Locate the cell with the specified text and output its (x, y) center coordinate. 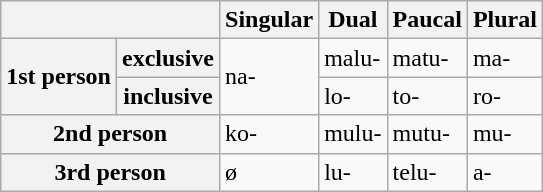
malu- (353, 58)
2nd person (110, 134)
telu- (427, 172)
ma- (504, 58)
mulu- (353, 134)
to- (427, 96)
ko- (270, 134)
ro- (504, 96)
Dual (353, 20)
mu- (504, 134)
Paucal (427, 20)
1st person (59, 77)
lo- (353, 96)
matu- (427, 58)
exclusive (168, 58)
Plural (504, 20)
lu- (353, 172)
ø (270, 172)
Singular (270, 20)
3rd person (110, 172)
na- (270, 77)
inclusive (168, 96)
a- (504, 172)
mutu- (427, 134)
